Capture the cell that displays the provided text and extract its [x, y] central coordinate. 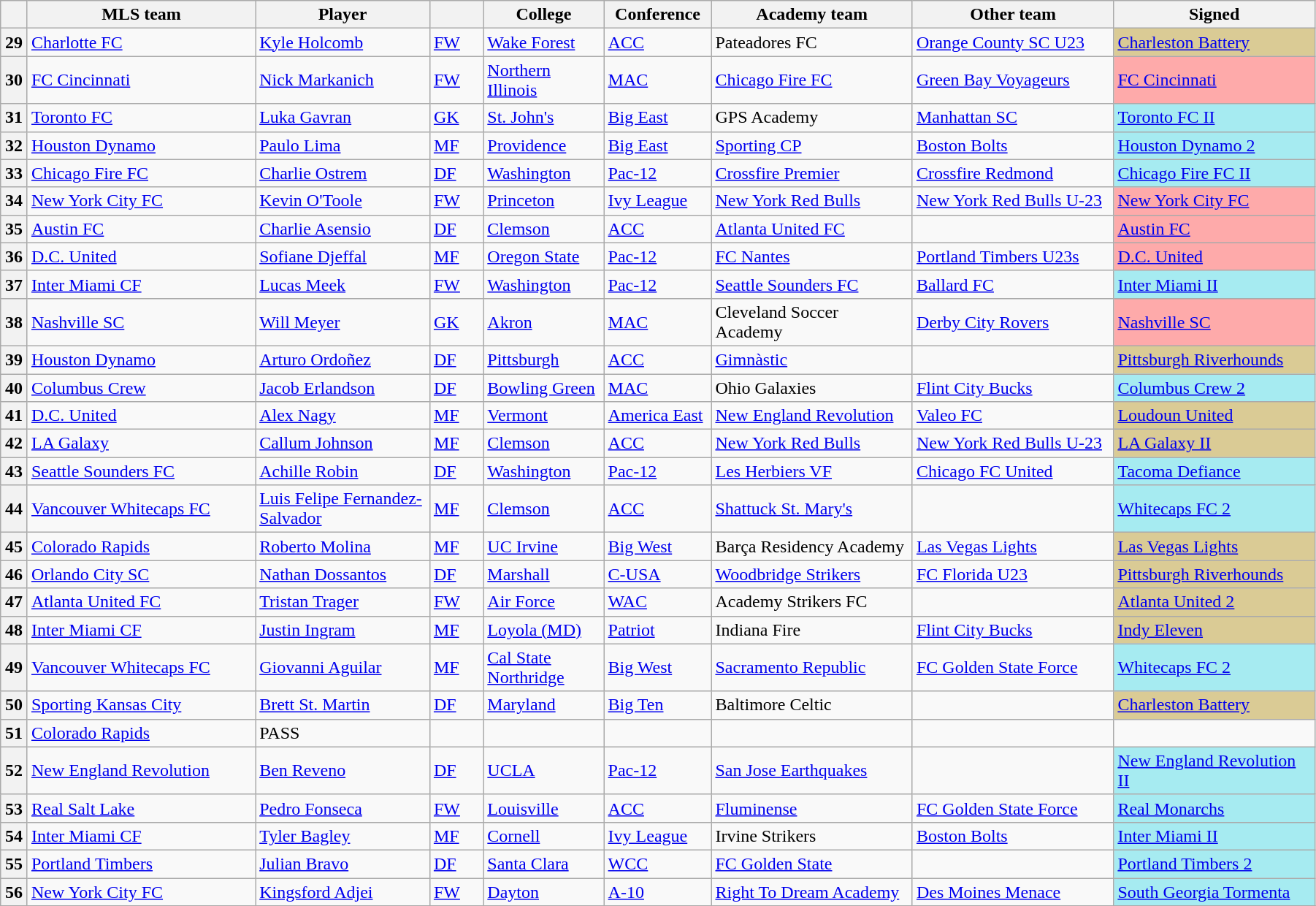
30 [15, 80]
Lucas Meek [343, 284]
Kyle Holcomb [343, 42]
Indy Eleven [1214, 630]
Patriot [657, 630]
Dayton [543, 892]
Air Force [543, 602]
Manhattan SC [1012, 118]
Julian Bravo [343, 864]
Nick Markanich [343, 80]
Louisville [543, 808]
Brett St. Martin [343, 705]
Ballard FC [1012, 284]
Signed [1214, 15]
Fluminense [812, 808]
Sporting Kansas City [141, 705]
Portland Timbers U23s [1012, 256]
Houston Dynamo 2 [1214, 145]
Ben Reveno [343, 770]
Kingsford Adjei [343, 892]
Chicago FC United [1012, 471]
LA Galaxy II [1214, 444]
Wake Forest [543, 42]
Will Meyer [343, 321]
Luis Felipe Fernandez-Salvador [343, 509]
Northern Illinois [543, 80]
Charlotte FC [141, 42]
36 [15, 256]
South Georgia Tormenta [1214, 892]
Academy team [812, 15]
46 [15, 574]
Callum Johnson [343, 444]
50 [15, 705]
43 [15, 471]
Conference [657, 15]
Cleveland Soccer Academy [812, 321]
College [543, 15]
Columbus Crew 2 [1214, 388]
Tristan Trager [343, 602]
Irvine Strikers [812, 836]
Cornell [543, 836]
42 [15, 444]
51 [15, 733]
Tacoma Defiance [1214, 471]
37 [15, 284]
52 [15, 770]
Alex Nagy [343, 416]
54 [15, 836]
Giovanni Aguilar [343, 668]
Charlie Asensio [343, 229]
Derby City Rovers [1012, 321]
Shattuck St. Mary's [812, 509]
Orlando City SC [141, 574]
Des Moines Menace [1012, 892]
Loudoun United [1214, 416]
Tyler Bagley [343, 836]
San Jose Earthquakes [812, 770]
Real Salt Lake [141, 808]
Jacob Erlandson [343, 388]
C-USA [657, 574]
Charlie Ostrem [343, 173]
Portland Timbers [141, 864]
Loyola (MD) [543, 630]
FC Nantes [812, 256]
St. John's [543, 118]
Baltimore Celtic [812, 705]
Indiana Fire [812, 630]
41 [15, 416]
Pateadores FC [812, 42]
Chicago Fire FC II [1214, 173]
MLS team [141, 15]
Toronto FC II [1214, 118]
Luka Gavran [343, 118]
45 [15, 547]
Cal State Northridge [543, 668]
55 [15, 864]
Orange County SC U23 [1012, 42]
FC Florida U23 [1012, 574]
WAC [657, 602]
Maryland [543, 705]
Real Monarchs [1214, 808]
Academy Strikers FC [812, 602]
Sporting CP [812, 145]
34 [15, 201]
40 [15, 388]
FC Golden State [812, 864]
32 [15, 145]
Justin Ingram [343, 630]
Right To Dream Academy [812, 892]
Roberto Molina [343, 547]
Pittsburgh [543, 359]
Crossfire Premier [812, 173]
Bowling Green [543, 388]
America East [657, 416]
PASS [343, 733]
Nathan Dossantos [343, 574]
Green Bay Voyageurs [1012, 80]
Princeton [543, 201]
UC Irvine [543, 547]
Marshall [543, 574]
44 [15, 509]
Woodbridge Strikers [812, 574]
Valeo FC [1012, 416]
53 [15, 808]
56 [15, 892]
New England Revolution II [1214, 770]
Paulo Lima [343, 145]
Les Herbiers VF [812, 471]
49 [15, 668]
Pedro Fonseca [343, 808]
38 [15, 321]
Crossfire Redmond [1012, 173]
Oregon State [543, 256]
Providence [543, 145]
33 [15, 173]
Santa Clara [543, 864]
47 [15, 602]
Gimnàstic [812, 359]
WCC [657, 864]
31 [15, 118]
Barça Residency Academy [812, 547]
GPS Academy [812, 118]
Player [343, 15]
Portland Timbers 2 [1214, 864]
Columbus Crew [141, 388]
Atlanta United 2 [1214, 602]
LA Galaxy [141, 444]
Sofiane Djeffal [343, 256]
UCLA [543, 770]
Kevin O'Toole [343, 201]
Toronto FC [141, 118]
A-10 [657, 892]
48 [15, 630]
29 [15, 42]
Other team [1012, 15]
Vermont [543, 416]
35 [15, 229]
Achille Robin [343, 471]
Arturo Ordoñez [343, 359]
Ohio Galaxies [812, 388]
Big Ten [657, 705]
Akron [543, 321]
39 [15, 359]
Sacramento Republic [812, 668]
